Provide the (x, y) coordinate of the cell's center where the given text is located.  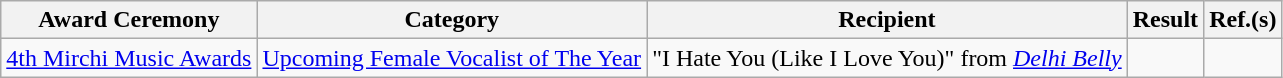
4th Mirchi Music Awards (129, 58)
Category (452, 20)
Ref.(s) (1243, 20)
Upcoming Female Vocalist of The Year (452, 58)
"I Hate You (Like I Love You)" from Delhi Belly (888, 58)
Recipient (888, 20)
Award Ceremony (129, 20)
Result (1165, 20)
